For the text-containing cell, return its midpoint in [x, y] coordinate format. 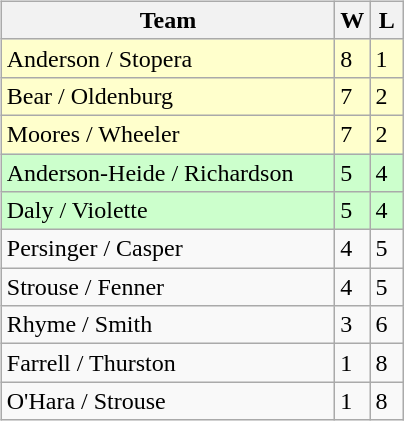
3 [352, 325]
Daly / Violette [168, 211]
O'Hara / Strouse [168, 401]
Persinger / Casper [168, 249]
Rhyme / Smith [168, 325]
Anderson / Stopera [168, 58]
Farrell / Thurston [168, 363]
6 [387, 325]
Bear / Oldenburg [168, 96]
L [387, 20]
Strouse / Fenner [168, 287]
Anderson-Heide / Richardson [168, 173]
Team [168, 20]
W [352, 20]
Moores / Wheeler [168, 134]
